For the text-containing cell, return its midpoint in [X, Y] coordinate format. 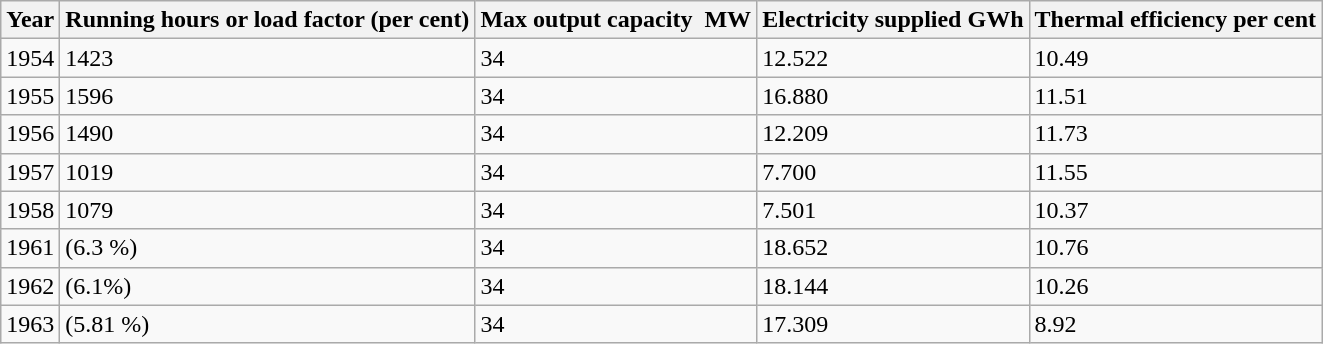
10.37 [1176, 210]
7.501 [893, 210]
17.309 [893, 324]
1956 [30, 134]
1490 [268, 134]
(6.1%) [268, 286]
7.700 [893, 172]
Running hours or load factor (per cent) [268, 20]
10.26 [1176, 286]
10.49 [1176, 58]
11.73 [1176, 134]
1963 [30, 324]
12.522 [893, 58]
12.209 [893, 134]
18.652 [893, 248]
16.880 [893, 96]
1954 [30, 58]
Thermal efficiency per cent [1176, 20]
1019 [268, 172]
11.51 [1176, 96]
8.92 [1176, 324]
(5.81 %) [268, 324]
1957 [30, 172]
1423 [268, 58]
1955 [30, 96]
Electricity supplied GWh [893, 20]
1962 [30, 286]
18.144 [893, 286]
10.76 [1176, 248]
1079 [268, 210]
Year [30, 20]
(6.3 %) [268, 248]
Max output capacity MW [616, 20]
1961 [30, 248]
1596 [268, 96]
11.55 [1176, 172]
1958 [30, 210]
